Return the [x, y] coordinate for the center point of the cell that contains the specified text.  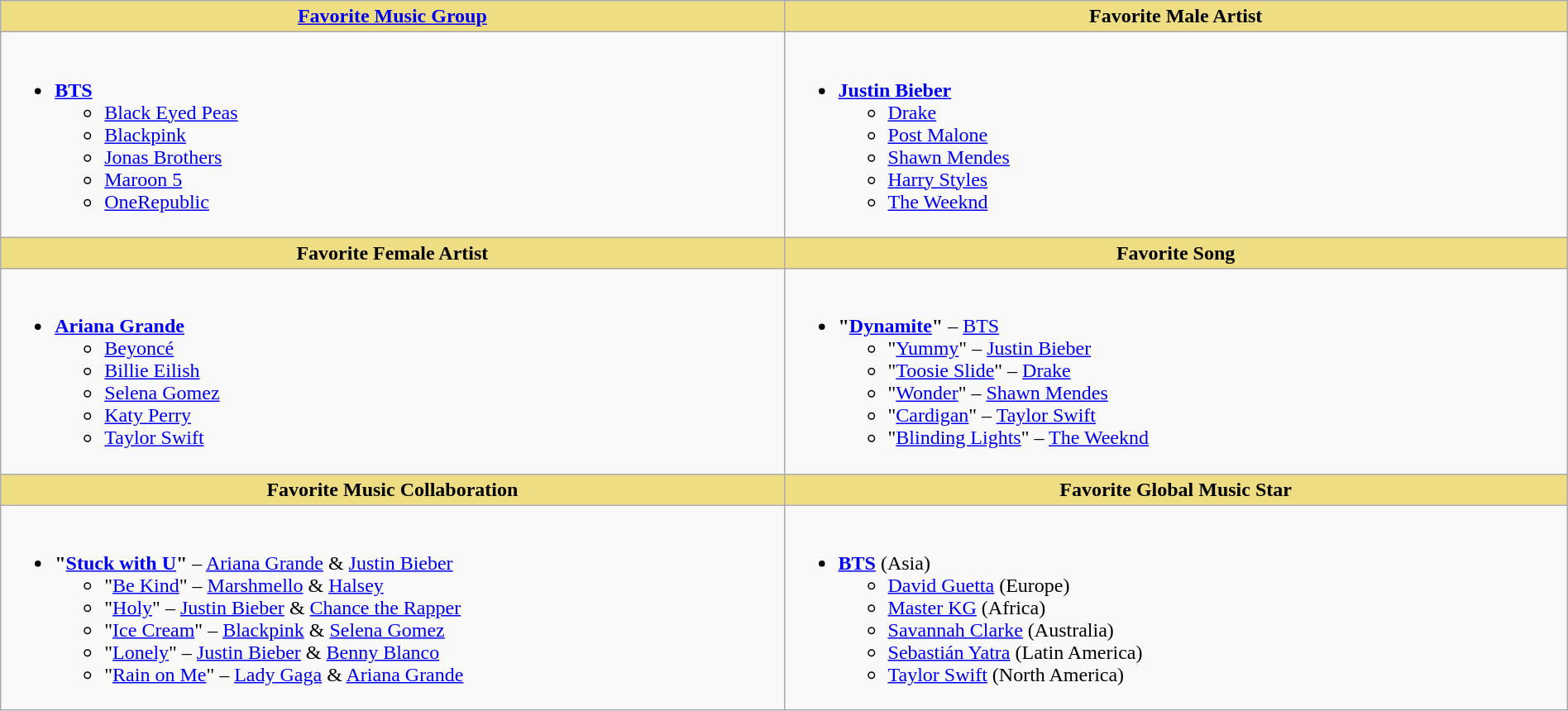
BTSBlack Eyed PeasBlackpinkJonas BrothersMaroon 5OneRepublic [392, 135]
"Dynamite" – BTS"Yummy" – Justin Bieber"Toosie Slide" – Drake"Wonder" – Shawn Mendes"Cardigan" – Taylor Swift"Blinding Lights" – The Weeknd [1176, 371]
Favorite Song [1176, 253]
Favorite Global Music Star [1176, 489]
Justin BieberDrakePost MaloneShawn MendesHarry StylesThe Weeknd [1176, 135]
Favorite Music Collaboration [392, 489]
Favorite Female Artist [392, 253]
Favorite Male Artist [1176, 17]
Ariana GrandeBeyoncéBillie EilishSelena GomezKaty PerryTaylor Swift [392, 371]
Favorite Music Group [392, 17]
BTS (Asia)David Guetta (Europe)Master KG (Africa)Savannah Clarke (Australia)Sebastián Yatra (Latin America)Taylor Swift (North America) [1176, 608]
